Pinpoint the cell where the given text exists, returning its [x, y] midpoint coordinate. 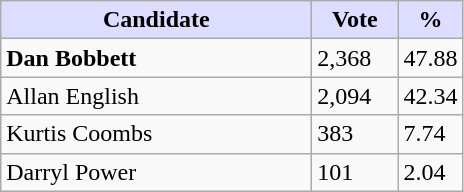
2,094 [355, 96]
Candidate [156, 20]
Kurtis Coombs [156, 134]
47.88 [430, 58]
% [430, 20]
Allan English [156, 96]
42.34 [430, 96]
7.74 [430, 134]
Darryl Power [156, 172]
Vote [355, 20]
2.04 [430, 172]
101 [355, 172]
Dan Bobbett [156, 58]
383 [355, 134]
2,368 [355, 58]
